Scan for the cell matching the given text and deliver its [x, y] coordinate at center. 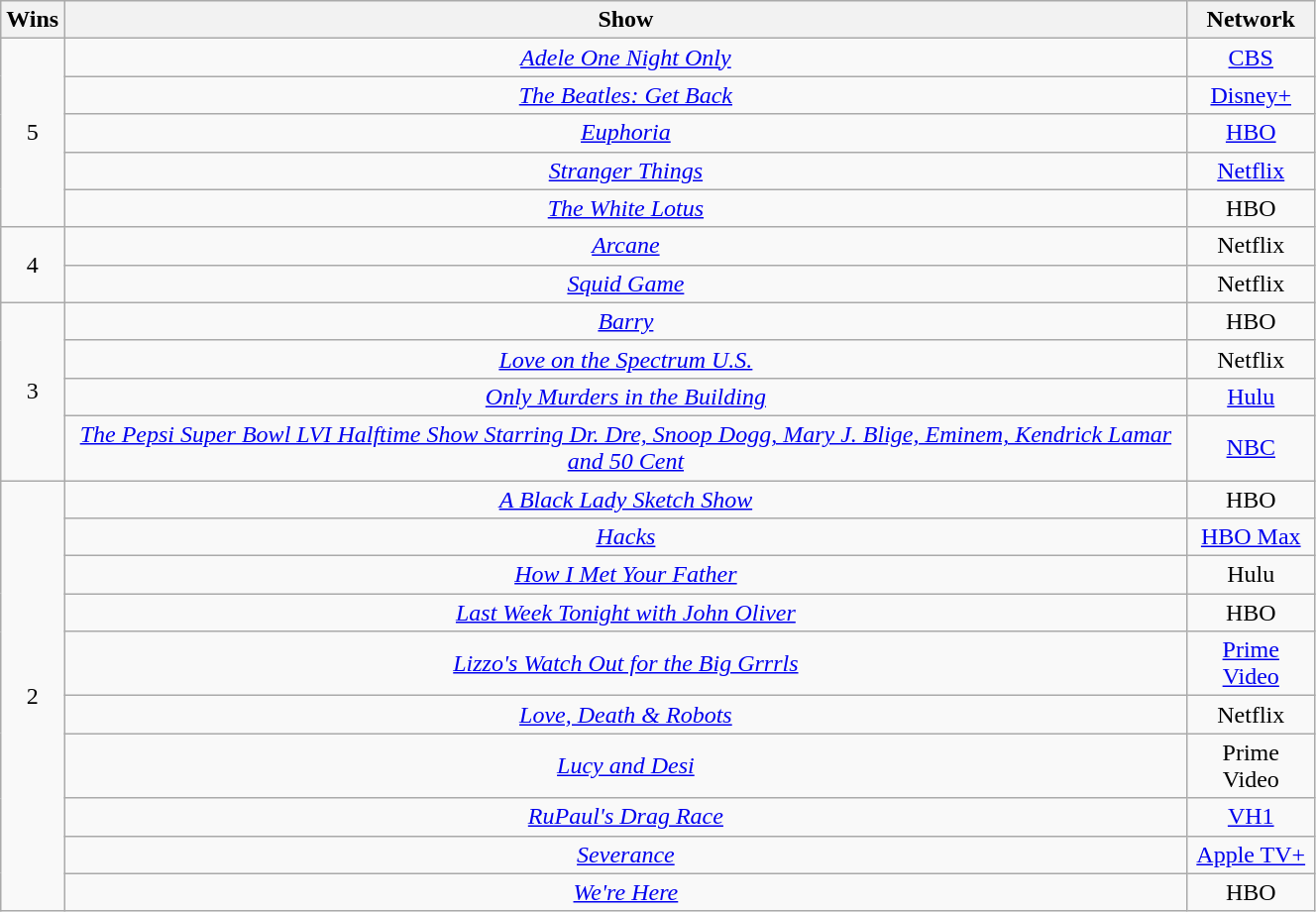
Network [1251, 20]
4 [33, 265]
Euphoria [626, 133]
RuPaul's Drag Race [626, 817]
The Beatles: Get Back [626, 95]
Love on the Spectrum U.S. [626, 359]
Apple TV+ [1251, 855]
Disney+ [1251, 95]
Lizzo's Watch Out for the Big Grrrls [626, 664]
Show [626, 20]
Barry [626, 321]
Arcane [626, 246]
Love, Death & Robots [626, 715]
Last Week Tonight with John Oliver [626, 613]
The White Lotus [626, 208]
CBS [1251, 57]
3 [33, 391]
We're Here [626, 892]
Stranger Things [626, 171]
2 [33, 696]
5 [33, 133]
Severance [626, 855]
VH1 [1251, 817]
The Pepsi Super Bowl LVI Halftime Show Starring Dr. Dre, Snoop Dogg, Mary J. Blige, Eminem, Kendrick Lamar and 50 Cent [626, 448]
Wins [33, 20]
Adele One Night Only [626, 57]
NBC [1251, 448]
Hacks [626, 537]
Squid Game [626, 284]
Only Murders in the Building [626, 397]
HBO Max [1251, 537]
A Black Lady Sketch Show [626, 499]
How I Met Your Father [626, 575]
Lucy and Desi [626, 765]
